Extract the (x, y) coordinate from the center of the cell holding the provided text.  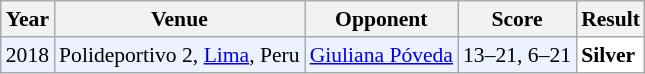
2018 (28, 55)
13–21, 6–21 (517, 55)
Giuliana Póveda (382, 55)
Result (610, 19)
Venue (180, 19)
Year (28, 19)
Polideportivo 2, Lima, Peru (180, 55)
Score (517, 19)
Opponent (382, 19)
Silver (610, 55)
